Determine the [X, Y] coordinate at the center of the cell enclosing the given text.  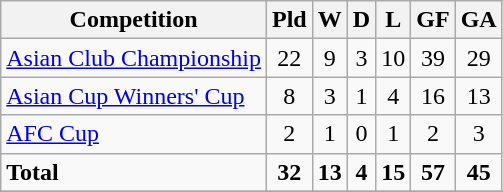
16 [433, 96]
Asian Cup Winners' Cup [134, 96]
8 [289, 96]
AFC Cup [134, 134]
GA [478, 20]
Asian Club Championship [134, 58]
D [361, 20]
0 [361, 134]
Pld [289, 20]
W [330, 20]
29 [478, 58]
22 [289, 58]
10 [394, 58]
L [394, 20]
Total [134, 172]
32 [289, 172]
9 [330, 58]
39 [433, 58]
15 [394, 172]
Competition [134, 20]
GF [433, 20]
45 [478, 172]
57 [433, 172]
